Pinpoint the cell where the given text exists, returning its (X, Y) midpoint coordinate. 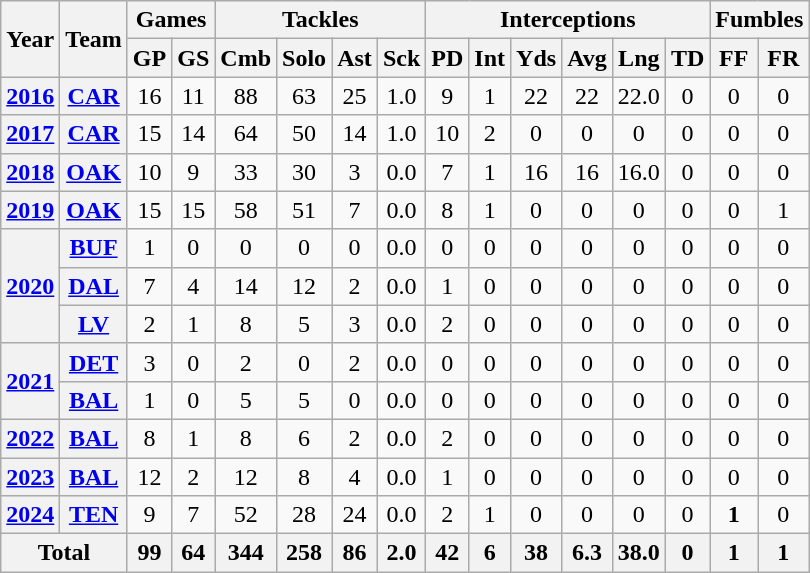
42 (448, 553)
Year (30, 39)
2023 (30, 477)
2.0 (401, 553)
33 (246, 172)
88 (246, 96)
TEN (94, 515)
38.0 (638, 553)
Cmb (246, 58)
2021 (30, 381)
LV (94, 324)
Total (64, 553)
28 (304, 515)
Sck (401, 58)
Lng (638, 58)
58 (246, 210)
344 (246, 553)
258 (304, 553)
Yds (536, 58)
Avg (588, 58)
2020 (30, 286)
2017 (30, 134)
Team (94, 39)
63 (304, 96)
2019 (30, 210)
2016 (30, 96)
51 (304, 210)
Solo (304, 58)
DAL (94, 286)
TD (687, 58)
Int (490, 58)
PD (448, 58)
FF (734, 58)
50 (304, 134)
Games (170, 20)
30 (304, 172)
Interceptions (568, 20)
2024 (30, 515)
6.3 (588, 553)
86 (355, 553)
38 (536, 553)
2018 (30, 172)
22.0 (638, 96)
25 (355, 96)
BUF (94, 248)
99 (149, 553)
FR (784, 58)
GS (194, 58)
DET (94, 362)
2022 (30, 438)
52 (246, 515)
16.0 (638, 172)
Tackles (320, 20)
Ast (355, 58)
24 (355, 515)
Fumbles (760, 20)
GP (149, 58)
11 (194, 96)
